For the text-containing cell, return its midpoint in [X, Y] coordinate format. 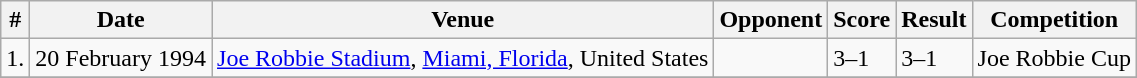
Score [862, 20]
Result [934, 20]
Joe Robbie Stadium, Miami, Florida, United States [463, 58]
1. [16, 58]
Opponent [771, 20]
Joe Robbie Cup [1054, 58]
20 February 1994 [121, 58]
Date [121, 20]
Venue [463, 20]
Competition [1054, 20]
# [16, 20]
